From the cell containing the given text, extract its center point as (x, y) coordinate. 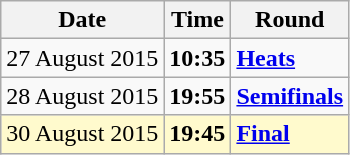
Heats (290, 58)
27 August 2015 (82, 58)
Time (198, 20)
19:55 (198, 96)
Final (290, 134)
10:35 (198, 58)
Round (290, 20)
28 August 2015 (82, 96)
Semifinals (290, 96)
30 August 2015 (82, 134)
Date (82, 20)
19:45 (198, 134)
